Find where the given text appears and provide that cell's center as [X, Y] coordinate. 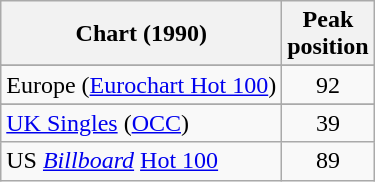
Europe (Eurochart Hot 100) [142, 85]
US Billboard Hot 100 [142, 161]
Chart (1990) [142, 34]
Peakposition [328, 34]
92 [328, 85]
39 [328, 123]
89 [328, 161]
UK Singles (OCC) [142, 123]
